Scan for the cell matching the given text and deliver its (x, y) coordinate at center. 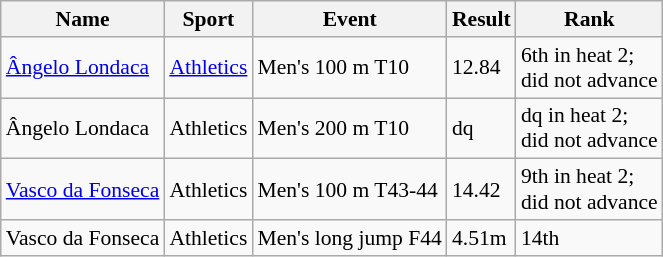
Men's 200 m T10 (350, 128)
Men's 100 m T10 (350, 68)
Men's long jump F44 (350, 238)
12.84 (482, 68)
Men's 100 m T43-44 (350, 190)
14th (590, 238)
Event (350, 19)
6th in heat 2;did not advance (590, 68)
14.42 (482, 190)
9th in heat 2;did not advance (590, 190)
4.51m (482, 238)
dq in heat 2;did not advance (590, 128)
Name (83, 19)
Sport (208, 19)
dq (482, 128)
Rank (590, 19)
Result (482, 19)
